Capture the cell that displays the provided text and extract its (X, Y) central coordinate. 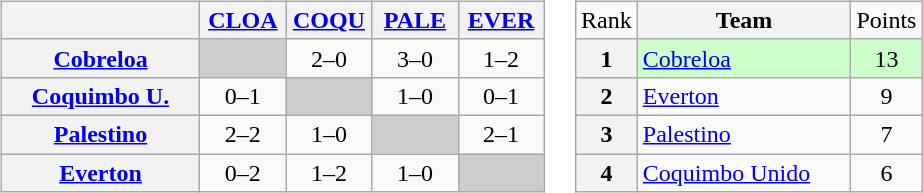
7 (886, 134)
1 (607, 58)
Coquimbo Unido (744, 173)
3 (607, 134)
Rank (607, 20)
EVER (501, 20)
6 (886, 173)
2–2 (243, 134)
3–0 (415, 58)
0–2 (243, 173)
9 (886, 96)
Coquimbo U. (100, 96)
PALE (415, 20)
Points (886, 20)
Team (744, 20)
2 (607, 96)
2–1 (501, 134)
2–0 (329, 58)
13 (886, 58)
4 (607, 173)
CLOA (243, 20)
COQU (329, 20)
